Locate the cell with the specified text and output its [x, y] center coordinate. 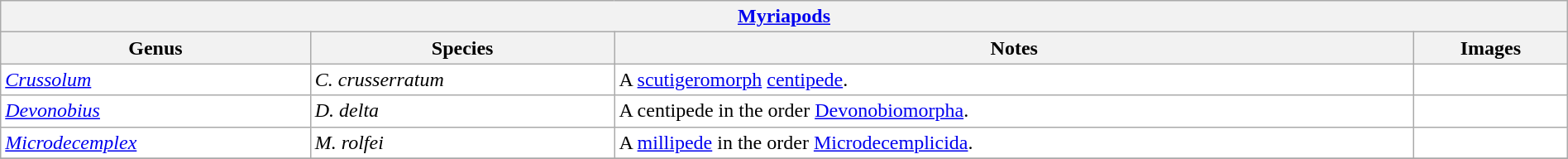
Crussolum [155, 79]
A scutigeromorph centipede. [1014, 79]
Genus [155, 48]
M. rolfei [462, 142]
A millipede in the order Microdecemplicida. [1014, 142]
Notes [1014, 48]
Microdecemplex [155, 142]
C. crusserratum [462, 79]
Images [1490, 48]
Devonobius [155, 111]
Myriapods [784, 17]
A centipede in the order Devonobiomorpha. [1014, 111]
Species [462, 48]
D. delta [462, 111]
